Scan for the cell matching the given text and deliver its (x, y) coordinate at center. 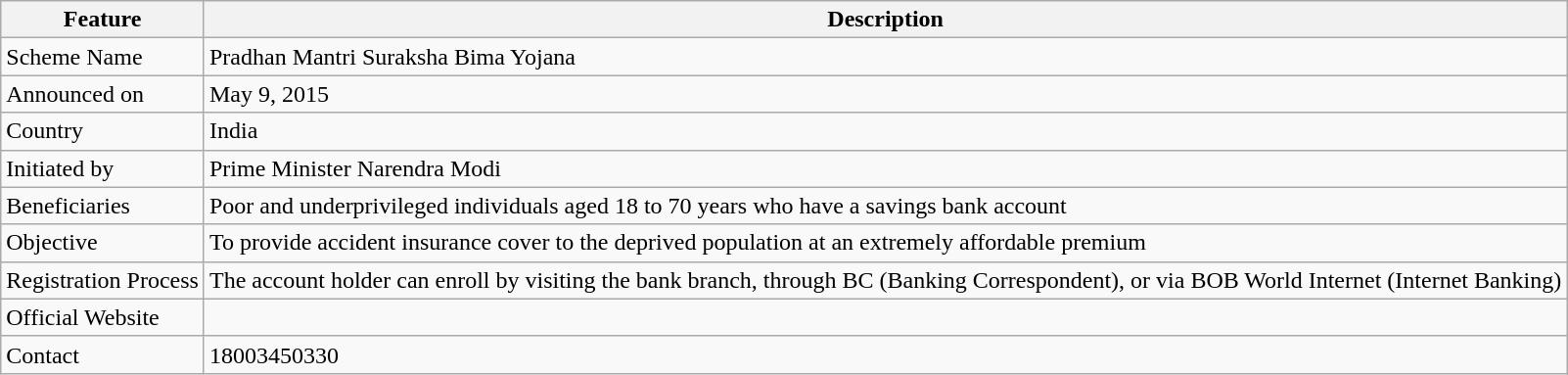
To provide accident insurance cover to the deprived population at an extremely affordable premium (885, 243)
18003450330 (885, 354)
Prime Minister Narendra Modi (885, 168)
Description (885, 20)
Objective (103, 243)
Country (103, 131)
May 9, 2015 (885, 94)
Poor and underprivileged individuals aged 18 to 70 years who have a savings bank account (885, 206)
Contact (103, 354)
Feature (103, 20)
India (885, 131)
Registration Process (103, 280)
Scheme Name (103, 57)
Pradhan Mantri Suraksha Bima Yojana (885, 57)
Beneficiaries (103, 206)
Initiated by (103, 168)
Announced on (103, 94)
Official Website (103, 317)
The account holder can enroll by visiting the bank branch, through BC (Banking Correspondent), or via BOB World Internet (Internet Banking) (885, 280)
